Output the [x, y] coordinate of the center of the cell containing the given text.  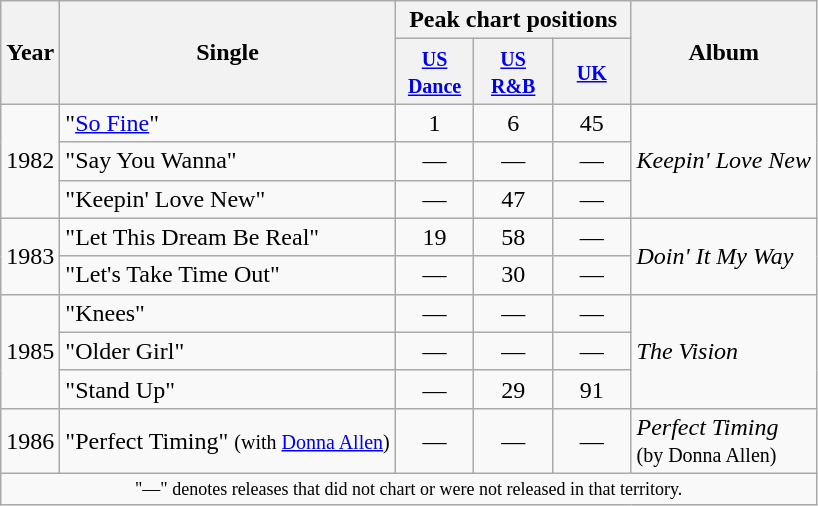
6 [514, 123]
Keepin' Love New [724, 161]
"Older Girl" [228, 351]
US Dance [434, 72]
The Vision [724, 351]
30 [514, 275]
US R&B [514, 72]
"Perfect Timing" (with Donna Allen) [228, 440]
91 [592, 389]
29 [514, 389]
1983 [30, 256]
"Let This Dream Be Real" [228, 237]
"Keepin' Love New" [228, 199]
1985 [30, 351]
1982 [30, 161]
"So Fine" [228, 123]
Album [724, 52]
Year [30, 52]
Doin' It My Way [724, 256]
Peak chart positions [513, 20]
Perfect Timing (by Donna Allen) [724, 440]
UK [592, 72]
47 [514, 199]
"Knees" [228, 313]
"Say You Wanna" [228, 161]
1986 [30, 440]
19 [434, 237]
45 [592, 123]
Single [228, 52]
"Stand Up" [228, 389]
"—" denotes releases that did not chart or were not released in that territory. [409, 488]
1 [434, 123]
58 [514, 237]
"Let's Take Time Out" [228, 275]
